Return the (x, y) coordinate for the center point of the cell that contains the specified text.  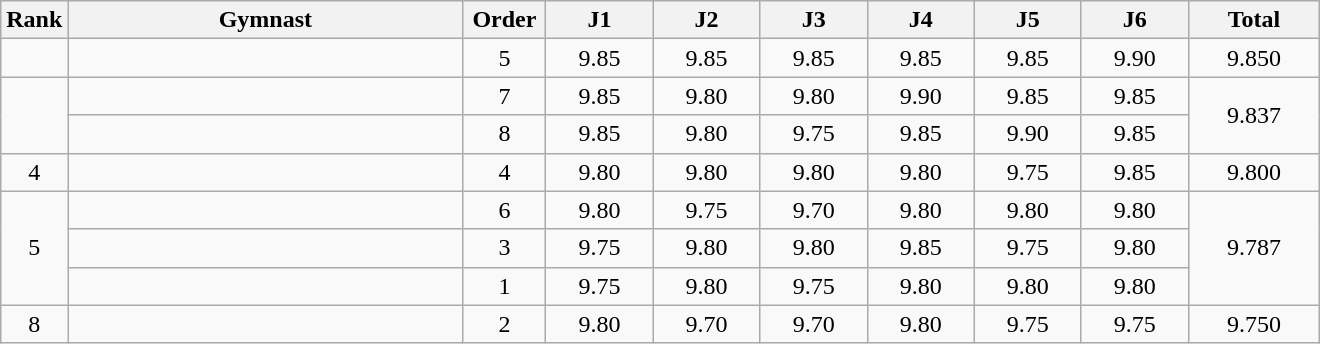
J5 (1028, 20)
6 (504, 210)
3 (504, 248)
9.800 (1254, 172)
Total (1254, 20)
J4 (920, 20)
9.750 (1254, 324)
2 (504, 324)
9.837 (1254, 115)
7 (504, 96)
Rank (34, 20)
J1 (600, 20)
J6 (1134, 20)
Order (504, 20)
J2 (706, 20)
9.787 (1254, 248)
Gymnast (266, 20)
9.850 (1254, 58)
J3 (814, 20)
1 (504, 286)
